Scan for the cell matching the given text and deliver its [x, y] coordinate at center. 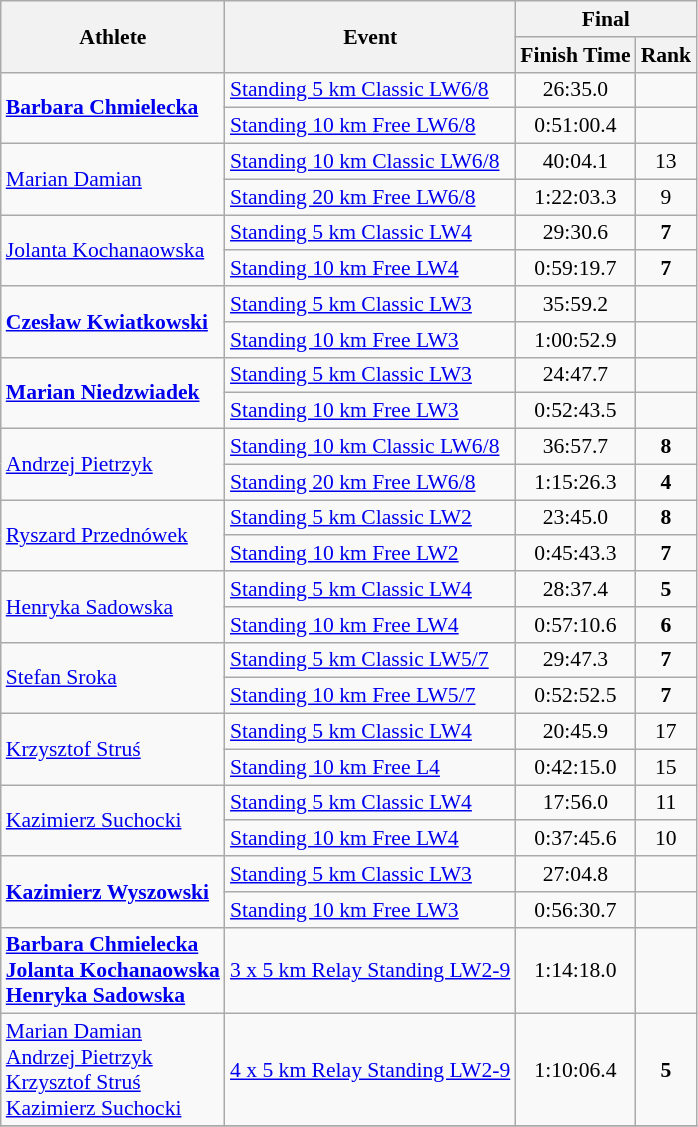
Barbara ChmieleckaJolanta KochanaowskaHenryka Sadowska [113, 970]
0:37:45.6 [575, 839]
Standing 10 km Free LW2 [370, 554]
23:45.0 [575, 518]
1:10:06.4 [575, 1070]
Kazimierz Wyszowski [113, 892]
40:04.1 [575, 162]
29:47.3 [575, 660]
10 [666, 839]
0:57:10.6 [575, 625]
35:59.2 [575, 304]
13 [666, 162]
36:57.7 [575, 447]
0:56:30.7 [575, 910]
1:22:03.3 [575, 197]
0:51:00.4 [575, 126]
Henryka Sadowska [113, 606]
Standing 10 km Free L4 [370, 767]
27:04.8 [575, 874]
1:00:52.9 [575, 340]
0:52:52.5 [575, 696]
26:35.0 [575, 90]
Marian Damian [113, 180]
0:45:43.3 [575, 554]
20:45.9 [575, 732]
Standing 10 km Free LW6/8 [370, 126]
Czesław Kwiatkowski [113, 322]
0:52:43.5 [575, 411]
Finish Time [575, 55]
4 x 5 km Relay Standing LW2-9 [370, 1070]
1:15:26.3 [575, 482]
4 [666, 482]
1:14:18.0 [575, 970]
6 [666, 625]
Event [370, 36]
Krzysztof Struś [113, 750]
Athlete [113, 36]
Marian Niedzwiadek [113, 392]
24:47.7 [575, 375]
15 [666, 767]
0:42:15.0 [575, 767]
9 [666, 197]
Stefan Sroka [113, 678]
Standing 10 km Free LW5/7 [370, 696]
17:56.0 [575, 803]
Ryszard Przednówek [113, 536]
28:37.4 [575, 589]
Standing 5 km Classic LW2 [370, 518]
3 x 5 km Relay Standing LW2-9 [370, 970]
Barbara Chmielecka [113, 108]
0:59:19.7 [575, 269]
29:30.6 [575, 233]
Marian DamianAndrzej PietrzykKrzysztof StruśKazimierz Suchocki [113, 1070]
Final [606, 19]
Standing 5 km Classic LW6/8 [370, 90]
Jolanta Kochanaowska [113, 250]
Rank [666, 55]
Standing 5 km Classic LW5/7 [370, 660]
Kazimierz Suchocki [113, 820]
Andrzej Pietrzyk [113, 464]
17 [666, 732]
11 [666, 803]
